Determine the [x, y] coordinate at the center of the cell enclosing the given text.  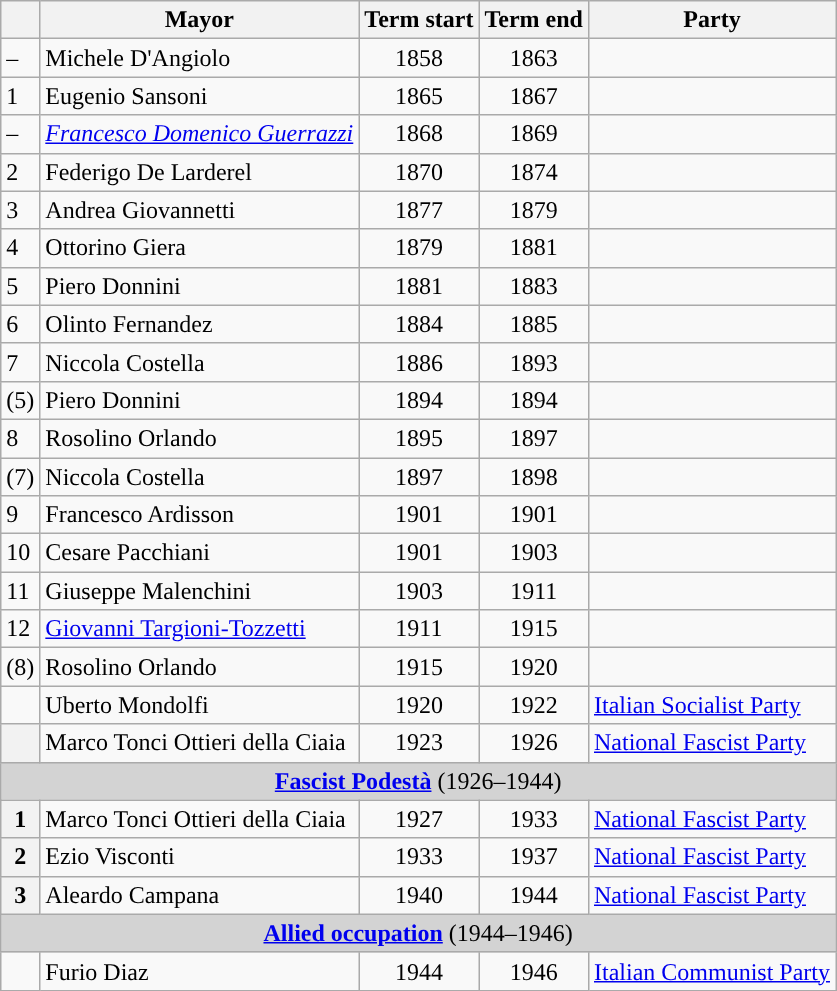
1895 [419, 438]
1874 [534, 172]
4 [20, 248]
Allied occupation (1944–1946) [418, 933]
1927 [419, 819]
5 [20, 286]
Francesco Domenico Guerrazzi [200, 134]
Uberto Mondolfi [200, 705]
12 [20, 629]
10 [20, 553]
Olinto Fernandez [200, 324]
1877 [419, 210]
(5) [20, 400]
1940 [419, 895]
1863 [534, 58]
1869 [534, 134]
1865 [419, 96]
Eugenio Sansoni [200, 96]
1870 [419, 172]
1946 [534, 971]
Term start [419, 20]
1867 [534, 96]
1893 [534, 362]
Cesare Pacchiani [200, 553]
Fascist Podestà (1926–1944) [418, 781]
Ezio Visconti [200, 857]
1886 [419, 362]
8 [20, 438]
Term end [534, 20]
1923 [419, 743]
Giovanni Targioni-Tozzetti [200, 629]
7 [20, 362]
Francesco Ardisson [200, 515]
11 [20, 591]
(7) [20, 477]
Furio Diaz [200, 971]
1868 [419, 134]
1922 [534, 705]
1926 [534, 743]
1858 [419, 58]
Italian Socialist Party [712, 705]
6 [20, 324]
Giuseppe Malenchini [200, 591]
Aleardo Campana [200, 895]
Party [712, 20]
Mayor [200, 20]
9 [20, 515]
1937 [534, 857]
1884 [419, 324]
1898 [534, 477]
1883 [534, 286]
Italian Communist Party [712, 971]
Andrea Giovannetti [200, 210]
Michele D'Angiolo [200, 58]
(8) [20, 667]
Federigo De Larderel [200, 172]
1885 [534, 324]
Ottorino Giera [200, 248]
